Extract the [X, Y] coordinate from the center of the cell holding the provided text.  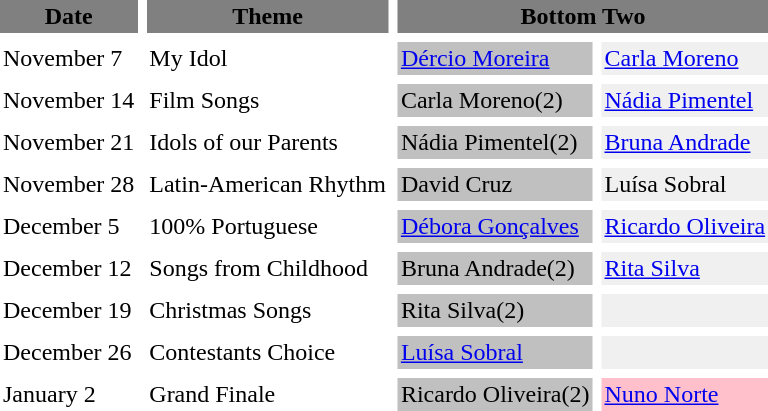
100% Portuguese [268, 226]
November 7 [68, 58]
My Idol [268, 58]
November 21 [68, 142]
Dércio Moreira [496, 58]
Nádia Pimentel(2) [496, 142]
Bottom Two [583, 16]
Film Songs [268, 100]
Date [68, 16]
Bruna Andrade(2) [496, 268]
Idols of our Parents [268, 142]
Christmas Songs [268, 310]
December 12 [68, 268]
Rita Silva(2) [496, 310]
Contestants Choice [268, 352]
December 19 [68, 310]
Ricardo Oliveira(2) [496, 394]
November 28 [68, 184]
Latin-American Rhythm [268, 184]
December 5 [68, 226]
Luísa Sobral [496, 352]
Songs from Childhood [268, 268]
Carla Moreno(2) [496, 100]
Grand Finale [268, 394]
David Cruz [496, 184]
January 2 [68, 394]
December 26 [68, 352]
November 14 [68, 100]
Theme [268, 16]
Débora Gonçalves [496, 226]
